From the cell containing the given text, extract its center point as [x, y] coordinate. 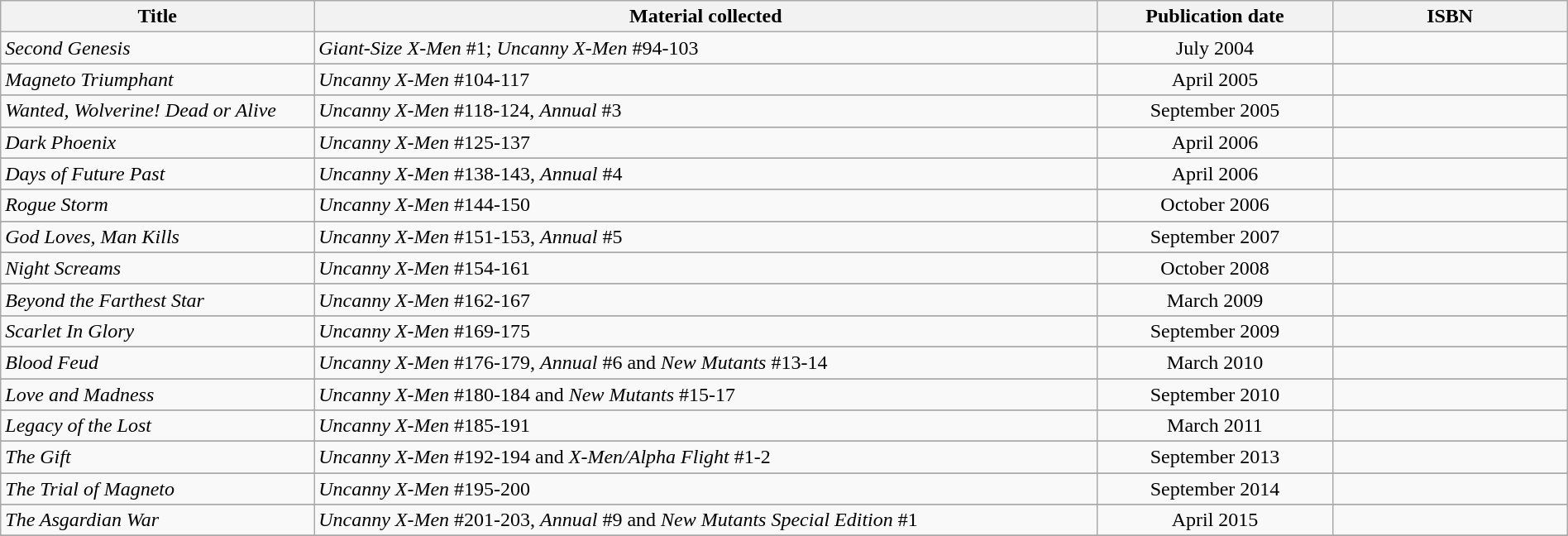
September 2007 [1215, 237]
Uncanny X-Men #201-203, Annual #9 and New Mutants Special Edition #1 [706, 520]
God Loves, Man Kills [157, 237]
Uncanny X-Men #169-175 [706, 331]
March 2011 [1215, 426]
Uncanny X-Men #192-194 and X-Men/Alpha Flight #1-2 [706, 457]
Uncanny X-Men #118-124, Annual #3 [706, 111]
September 2013 [1215, 457]
Uncanny X-Men #180-184 and New Mutants #15-17 [706, 395]
Giant-Size X-Men #1; Uncanny X-Men #94-103 [706, 48]
Beyond the Farthest Star [157, 299]
September 2005 [1215, 111]
April 2015 [1215, 520]
Love and Madness [157, 395]
July 2004 [1215, 48]
March 2009 [1215, 299]
The Trial of Magneto [157, 489]
Uncanny X-Men #138-143, Annual #4 [706, 174]
Second Genesis [157, 48]
Uncanny X-Men #162-167 [706, 299]
Uncanny X-Men #125-137 [706, 142]
Material collected [706, 17]
Dark Phoenix [157, 142]
Night Screams [157, 268]
March 2010 [1215, 362]
Uncanny X-Men #154-161 [706, 268]
Publication date [1215, 17]
Rogue Storm [157, 205]
Legacy of the Lost [157, 426]
October 2008 [1215, 268]
Uncanny X-Men #185-191 [706, 426]
September 2009 [1215, 331]
September 2014 [1215, 489]
Scarlet In Glory [157, 331]
September 2010 [1215, 395]
April 2005 [1215, 79]
ISBN [1450, 17]
Wanted, Wolverine! Dead or Alive [157, 111]
Days of Future Past [157, 174]
Blood Feud [157, 362]
Uncanny X-Men #104-117 [706, 79]
October 2006 [1215, 205]
The Gift [157, 457]
Uncanny X-Men #176-179, Annual #6 and New Mutants #13-14 [706, 362]
The Asgardian War [157, 520]
Uncanny X-Men #151-153, Annual #5 [706, 237]
Uncanny X-Men #195-200 [706, 489]
Uncanny X-Men #144-150 [706, 205]
Magneto Triumphant [157, 79]
Title [157, 17]
